Search for the cell housing the specified text and yield its [x, y] center coordinate. 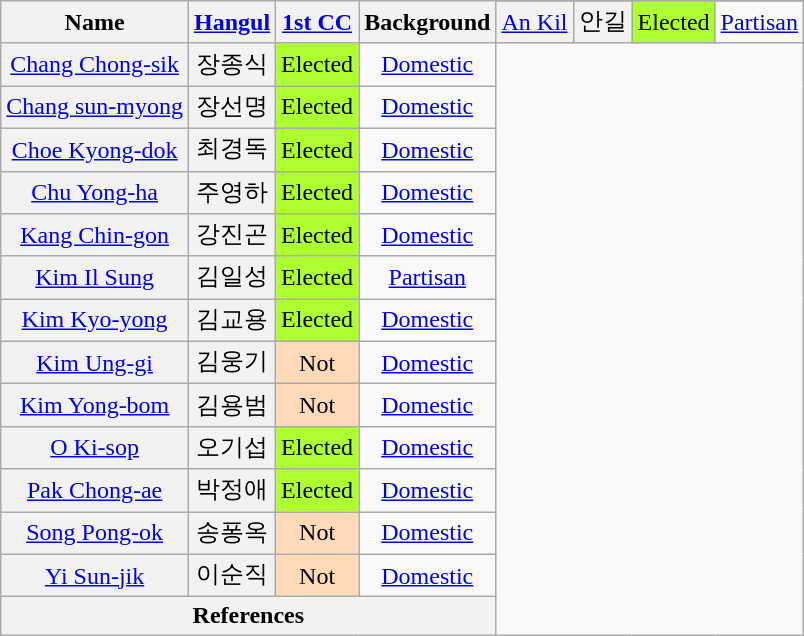
An Kil [534, 22]
Kim Il Sung [95, 278]
Kim Yong-bom [95, 406]
References [248, 616]
Chu Yong-ha [95, 192]
김용범 [232, 406]
O Ki-sop [95, 448]
장선명 [232, 108]
이순직 [232, 576]
Chang Chong-sik [95, 64]
Chang sun-myong [95, 108]
Kang Chin-gon [95, 236]
김일성 [232, 278]
Choe Kyong-dok [95, 150]
송퐁옥 [232, 534]
Yi Sun-jik [95, 576]
박정애 [232, 490]
김웅기 [232, 362]
안길 [602, 22]
주영하 [232, 192]
강진곤 [232, 236]
Hangul [232, 22]
Name [95, 22]
최경독 [232, 150]
1st CC [318, 22]
김교용 [232, 320]
장종식 [232, 64]
Kim Ung-gi [95, 362]
오기섭 [232, 448]
Pak Chong-ae [95, 490]
Song Pong-ok [95, 534]
Kim Kyo-yong [95, 320]
Background [428, 22]
